Locate the cell with the specified text and output its (x, y) center coordinate. 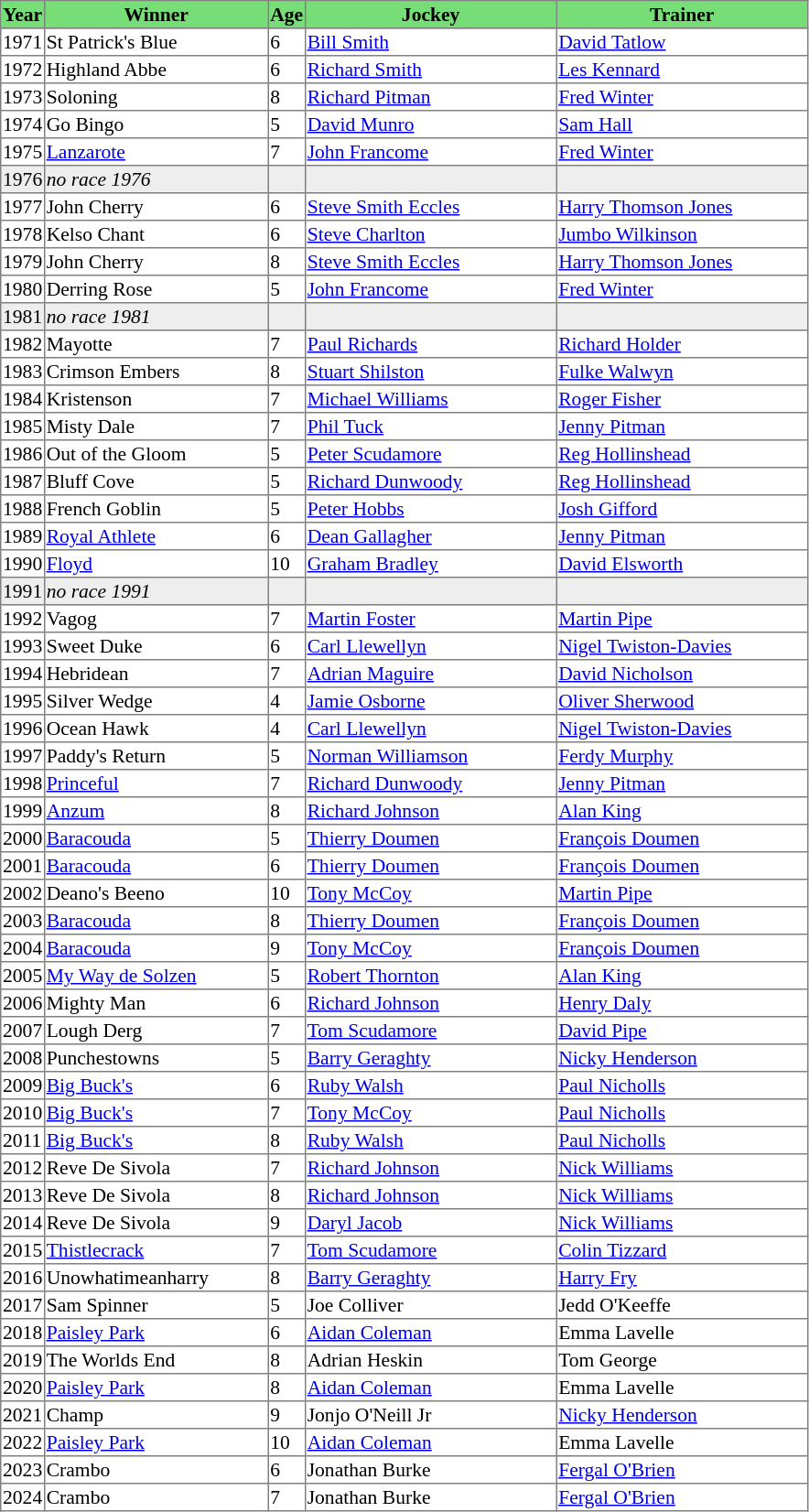
Jonjo O'Neill Jr (430, 1415)
Trainer (682, 15)
1997 (23, 756)
2022 (23, 1442)
Norman Williamson (430, 756)
Daryl Jacob (430, 1223)
Punchestowns (156, 1058)
Royal Athlete (156, 536)
David Munro (430, 124)
1992 (23, 619)
1981 (23, 317)
2010 (23, 1113)
Winner (156, 15)
1977 (23, 207)
David Elsworth (682, 564)
2003 (23, 921)
1999 (23, 811)
Les Kennard (682, 70)
1980 (23, 289)
1971 (23, 42)
Oliver Sherwood (682, 701)
Mighty Man (156, 1003)
1985 (23, 427)
2009 (23, 1085)
My Way de Solzen (156, 976)
Paul Richards (430, 344)
1987 (23, 481)
Kelso Chant (156, 234)
1974 (23, 124)
St Patrick's Blue (156, 42)
Highland Abbe (156, 70)
Champ (156, 1415)
2021 (23, 1415)
Graham Bradley (430, 564)
1995 (23, 701)
David Pipe (682, 1031)
Sam Hall (682, 124)
1993 (23, 646)
Dean Gallagher (430, 536)
2019 (23, 1360)
1973 (23, 97)
Silver Wedge (156, 701)
Roger Fisher (682, 399)
Peter Hobbs (430, 509)
1994 (23, 674)
Mayotte (156, 344)
Go Bingo (156, 124)
1988 (23, 509)
1975 (23, 152)
2017 (23, 1305)
2024 (23, 1497)
Derring Rose (156, 289)
Tom George (682, 1360)
Jockey (430, 15)
Michael Williams (430, 399)
Lanzarote (156, 152)
Fulke Walwyn (682, 372)
1984 (23, 399)
2007 (23, 1031)
Adrian Maguire (430, 674)
Princeful (156, 783)
Bill Smith (430, 42)
2000 (23, 838)
1989 (23, 536)
2023 (23, 1470)
Deano's Beeno (156, 893)
Paddy's Return (156, 756)
1978 (23, 234)
Age (286, 15)
1982 (23, 344)
2014 (23, 1223)
2005 (23, 976)
1986 (23, 454)
Peter Scudamore (430, 454)
1998 (23, 783)
Anzum (156, 811)
Floyd (156, 564)
Richard Pitman (430, 97)
2013 (23, 1195)
Joe Colliver (430, 1305)
The Worlds End (156, 1360)
1991 (23, 591)
2020 (23, 1388)
Jedd O'Keeffe (682, 1305)
2001 (23, 866)
2004 (23, 948)
Sweet Duke (156, 646)
Sam Spinner (156, 1305)
Martin Foster (430, 619)
2015 (23, 1250)
2008 (23, 1058)
Thistlecrack (156, 1250)
Crimson Embers (156, 372)
1990 (23, 564)
Bluff Cove (156, 481)
Richard Holder (682, 344)
Jamie Osborne (430, 701)
Josh Gifford (682, 509)
Stuart Shilston (430, 372)
Phil Tuck (430, 427)
Misty Dale (156, 427)
Adrian Heskin (430, 1360)
1983 (23, 372)
Harry Fry (682, 1278)
no race 1981 (156, 317)
Henry Daly (682, 1003)
Out of the Gloom (156, 454)
David Nicholson (682, 674)
2011 (23, 1140)
Vagog (156, 619)
Ferdy Murphy (682, 756)
1979 (23, 262)
no race 1991 (156, 591)
French Goblin (156, 509)
no race 1976 (156, 179)
2018 (23, 1333)
Robert Thornton (430, 976)
2002 (23, 893)
David Tatlow (682, 42)
Ocean Hawk (156, 729)
Richard Smith (430, 70)
1996 (23, 729)
2006 (23, 1003)
2012 (23, 1168)
Year (23, 15)
Colin Tizzard (682, 1250)
1976 (23, 179)
Lough Derg (156, 1031)
Hebridean (156, 674)
Jumbo Wilkinson (682, 234)
Steve Charlton (430, 234)
Kristenson (156, 399)
1972 (23, 70)
2016 (23, 1278)
Unowhatimeanharry (156, 1278)
Soloning (156, 97)
